Detect which cell encompasses the target text, then output its (x, y) center coordinate. 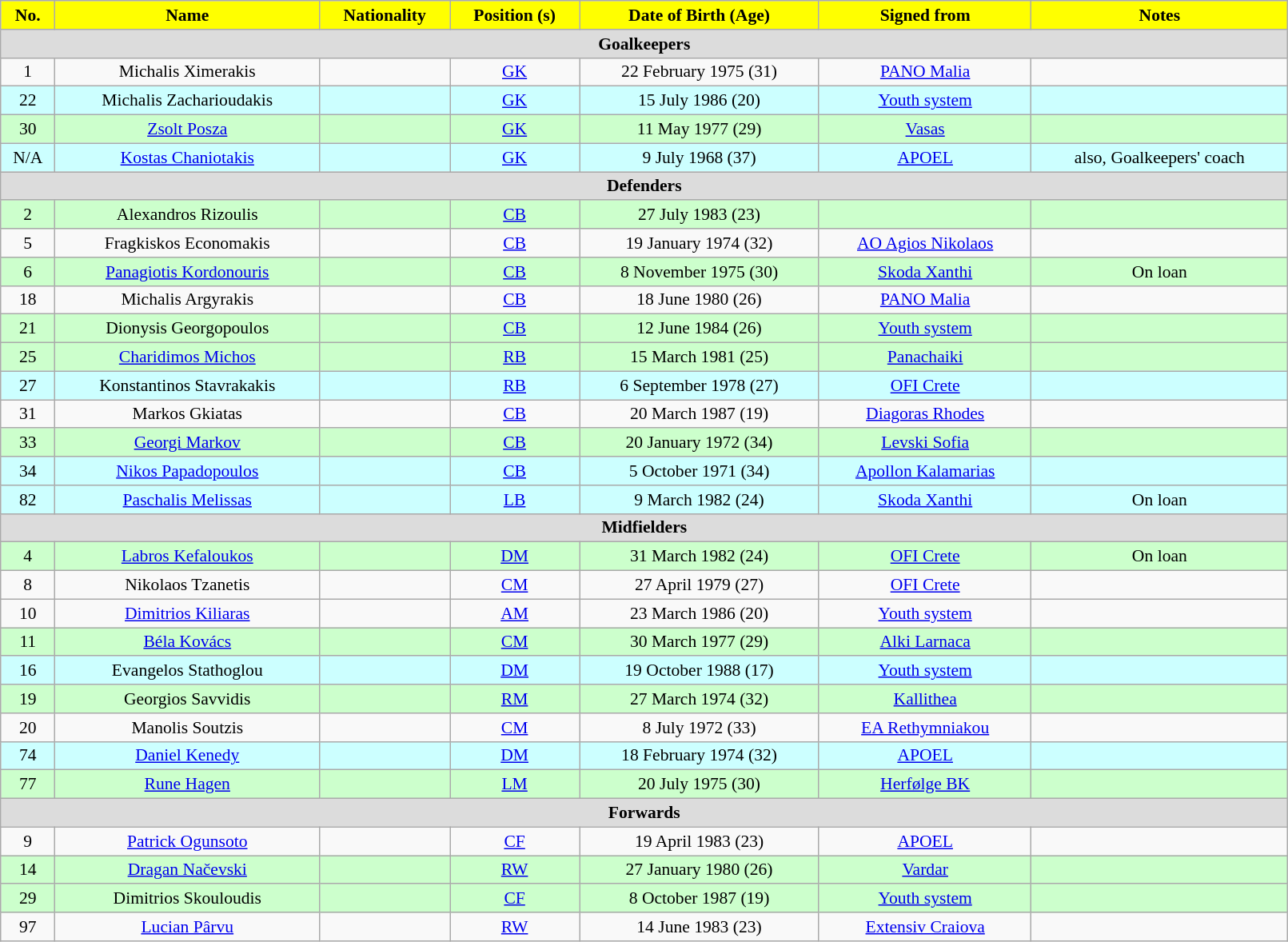
8 October 1987 (19) (700, 899)
15 March 1981 (25) (700, 357)
12 June 1984 (26) (700, 329)
Nikos Papadopoulos (187, 471)
Rune Hagen (187, 784)
Charidimos Michos (187, 357)
1 (28, 72)
Dimitrios Kiliaras (187, 613)
Labros Kefaloukos (187, 557)
34 (28, 471)
31 March 1982 (24) (700, 557)
19 (28, 699)
20 March 1987 (19) (700, 414)
20 (28, 728)
EA Rethymniakou (924, 728)
27 April 1979 (27) (700, 585)
No. (28, 15)
33 (28, 443)
20 January 1972 (34) (700, 443)
N/A (28, 158)
Vasas (924, 130)
9 (28, 841)
Notes (1159, 15)
Béla Kovács (187, 642)
LM (515, 784)
6 (28, 272)
Dionysis Georgopoulos (187, 329)
22 (28, 101)
82 (28, 500)
29 (28, 899)
Date of Birth (Age) (700, 15)
Extensiv Craiova (924, 927)
31 (28, 414)
also, Goalkeepers' coach (1159, 158)
2 (28, 215)
Markos Gkiatas (187, 414)
Panagiotis Kordonouris (187, 272)
LB (515, 500)
Levski Sofia (924, 443)
Kallithea (924, 699)
Name (187, 15)
27 January 1980 (26) (700, 870)
8 July 1972 (33) (700, 728)
Alexandros Rizoulis (187, 215)
Fragkiskos Economakis (187, 243)
6 September 1978 (27) (700, 385)
Nikolaos Tzanetis (187, 585)
23 March 1986 (20) (700, 613)
18 (28, 300)
14 June 1983 (23) (700, 927)
Georgios Savvidis (187, 699)
RM (515, 699)
14 (28, 870)
Goalkeepers (644, 44)
Paschalis Melissas (187, 500)
Michalis Argyrakis (187, 300)
11 (28, 642)
19 October 1988 (17) (700, 671)
11 May 1977 (29) (700, 130)
77 (28, 784)
Kostas Chaniotakis (187, 158)
30 (28, 130)
Dimitrios Skouloudis (187, 899)
27 (28, 385)
27 March 1974 (32) (700, 699)
9 July 1968 (37) (700, 158)
5 October 1971 (34) (700, 471)
Forwards (644, 813)
4 (28, 557)
Dragan Načevski (187, 870)
Position (s) (515, 15)
18 June 1980 (26) (700, 300)
27 July 1983 (23) (700, 215)
Vardar (924, 870)
Herfølge BK (924, 784)
Nationality (385, 15)
Alki Larnaca (924, 642)
30 March 1977 (29) (700, 642)
18 February 1974 (32) (700, 756)
16 (28, 671)
97 (28, 927)
8 (28, 585)
Lucian Pârvu (187, 927)
10 (28, 613)
5 (28, 243)
Apollon Kalamarias (924, 471)
19 April 1983 (23) (700, 841)
Michalis Ximerakis (187, 72)
Michalis Zacharioudakis (187, 101)
9 March 1982 (24) (700, 500)
20 July 1975 (30) (700, 784)
Evangelos Stathoglou (187, 671)
Signed from (924, 15)
19 January 1974 (32) (700, 243)
Georgi Markov (187, 443)
74 (28, 756)
Manolis Soutzis (187, 728)
Daniel Kenedy (187, 756)
AO Agios Nikolaos (924, 243)
15 July 1986 (20) (700, 101)
Zsolt Posza (187, 130)
Midfielders (644, 528)
8 November 1975 (30) (700, 272)
Panachaiki (924, 357)
25 (28, 357)
22 February 1975 (31) (700, 72)
AM (515, 613)
21 (28, 329)
Patrick Ogunsoto (187, 841)
Diagoras Rhodes (924, 414)
Konstantinos Stavrakakis (187, 385)
Defenders (644, 186)
